For the text-containing cell, return its midpoint in (x, y) coordinate format. 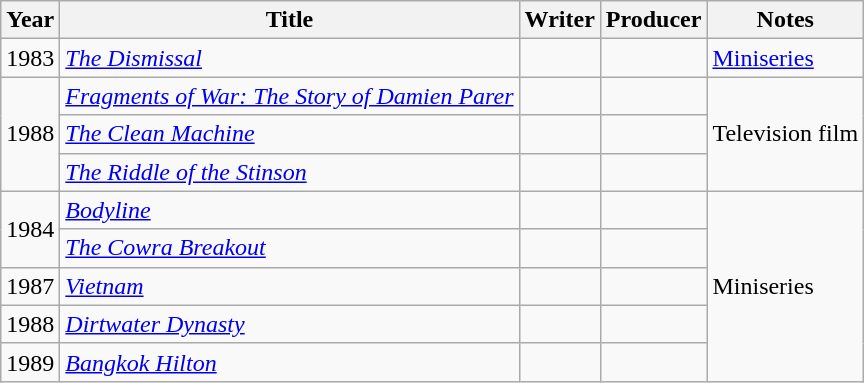
The Riddle of the Stinson (290, 172)
1984 (30, 229)
Producer (654, 20)
Writer (560, 20)
Fragments of War: The Story of Damien Parer (290, 96)
Title (290, 20)
Vietnam (290, 286)
Year (30, 20)
Bangkok Hilton (290, 362)
The Dismissal (290, 58)
The Cowra Breakout (290, 248)
1983 (30, 58)
1989 (30, 362)
1987 (30, 286)
Notes (786, 20)
Television film (786, 134)
Bodyline (290, 210)
The Clean Machine (290, 134)
Dirtwater Dynasty (290, 324)
